Locate the cell with the specified text and output its (x, y) center coordinate. 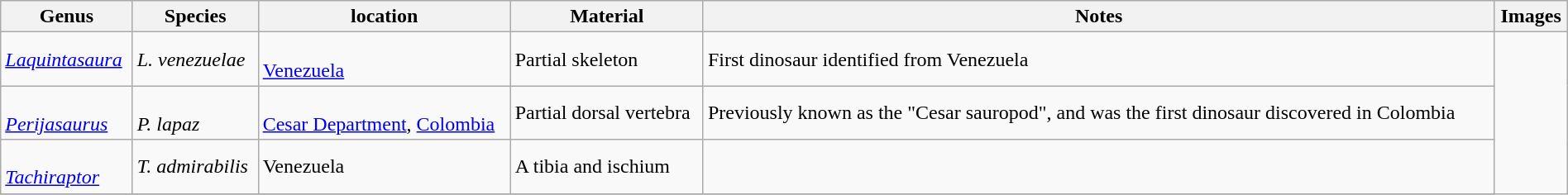
Notes (1098, 17)
P. lapaz (195, 112)
First dinosaur identified from Venezuela (1098, 59)
Cesar Department, Colombia (384, 112)
location (384, 17)
A tibia and ischium (607, 167)
Species (195, 17)
T. admirabilis (195, 167)
Tachiraptor (66, 167)
L. venezuelae (195, 59)
Perijasaurus (66, 112)
Previously known as the "Cesar sauropod", and was the first dinosaur discovered in Colombia (1098, 112)
Partial dorsal vertebra (607, 112)
Images (1531, 17)
Genus (66, 17)
Laquintasaura (66, 59)
Partial skeleton (607, 59)
Material (607, 17)
